Scan for the cell matching the given text and deliver its (X, Y) coordinate at center. 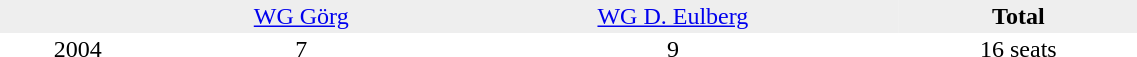
WG D. Eulberg (673, 16)
Total (1018, 16)
WG Görg (302, 16)
